Scan for the cell matching the given text and deliver its [X, Y] coordinate at center. 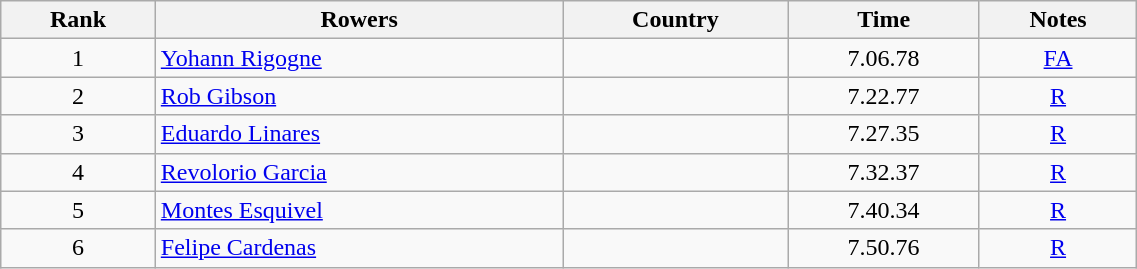
7.27.35 [884, 134]
5 [78, 210]
Time [884, 20]
6 [78, 248]
Rowers [359, 20]
Eduardo Linares [359, 134]
1 [78, 58]
7.06.78 [884, 58]
FA [1058, 58]
Rank [78, 20]
7.50.76 [884, 248]
Rob Gibson [359, 96]
Country [676, 20]
Yohann Rigogne [359, 58]
Felipe Cardenas [359, 248]
Notes [1058, 20]
Montes Esquivel [359, 210]
3 [78, 134]
7.32.37 [884, 172]
7.40.34 [884, 210]
Revolorio Garcia [359, 172]
7.22.77 [884, 96]
4 [78, 172]
2 [78, 96]
